Output the [x, y] coordinate of the center of the cell containing the given text.  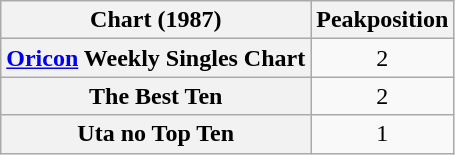
Oricon Weekly Singles Chart [156, 58]
Peakposition [382, 20]
The Best Ten [156, 96]
Uta no Top Ten [156, 134]
1 [382, 134]
Chart (1987) [156, 20]
